Locate the cell with the specified text and output its [x, y] center coordinate. 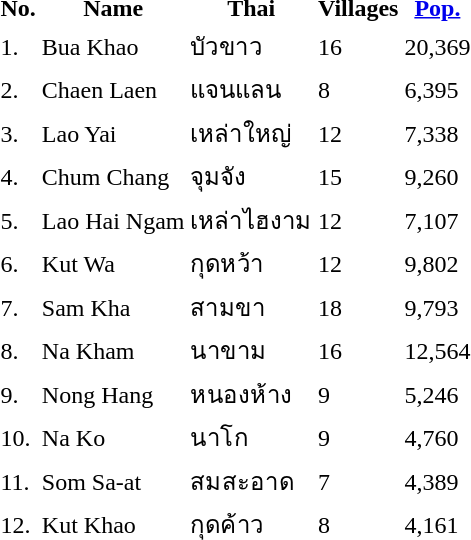
Chaen Laen [113, 90]
Lao Hai Ngam [113, 220]
นาขาม [251, 350]
เหล่าไฮงาม [251, 220]
Nong Hang [113, 394]
เหล่าใหญ่ [251, 133]
15 [358, 176]
นาโก [251, 438]
18 [358, 307]
Na Ko [113, 438]
สามขา [251, 307]
Sam Kha [113, 307]
8 [358, 90]
Chum Chang [113, 176]
Lao Yai [113, 133]
กุดหว้า [251, 264]
จุมจัง [251, 176]
หนองห้าง [251, 394]
แจนแลน [251, 90]
สมสะอาด [251, 481]
7 [358, 481]
Kut Wa [113, 264]
Na Kham [113, 350]
Bua Khao [113, 46]
Som Sa-at [113, 481]
บัวขาว [251, 46]
